For the text-containing cell, return its midpoint in [x, y] coordinate format. 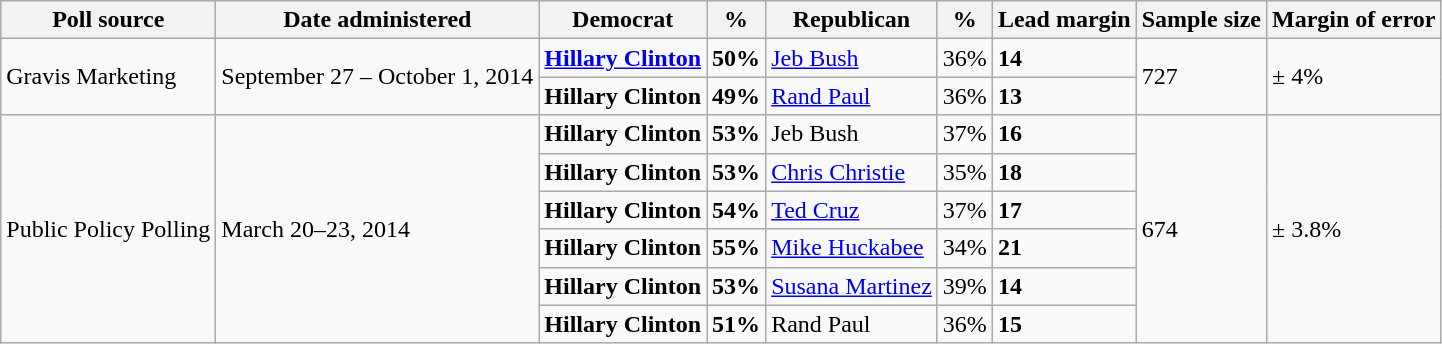
727 [1201, 77]
Poll source [108, 20]
50% [736, 58]
Chris Christie [852, 172]
March 20–23, 2014 [378, 229]
Susana Martinez [852, 286]
Ted Cruz [852, 210]
Gravis Marketing [108, 77]
September 27 – October 1, 2014 [378, 77]
± 3.8% [1354, 229]
18 [1064, 172]
55% [736, 248]
49% [736, 96]
Date administered [378, 20]
54% [736, 210]
21 [1064, 248]
51% [736, 324]
Margin of error [1354, 20]
Lead margin [1064, 20]
674 [1201, 229]
35% [964, 172]
13 [1064, 96]
Democrat [623, 20]
Public Policy Polling [108, 229]
17 [1064, 210]
Mike Huckabee [852, 248]
± 4% [1354, 77]
39% [964, 286]
16 [1064, 134]
15 [1064, 324]
Republican [852, 20]
34% [964, 248]
Sample size [1201, 20]
